Find where the given text appears and provide that cell's center as [X, Y] coordinate. 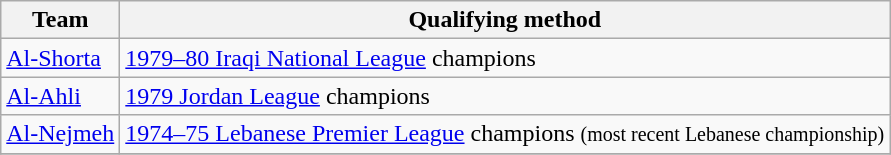
1974–75 Lebanese Premier League champions (most recent Lebanese championship) [505, 134]
Qualifying method [505, 20]
Al-Nejmeh [60, 134]
Al-Shorta [60, 58]
Al-Ahli [60, 96]
1979–80 Iraqi National League champions [505, 58]
1979 Jordan League champions [505, 96]
Team [60, 20]
